Output the (x, y) coordinate of the center of the cell containing the given text.  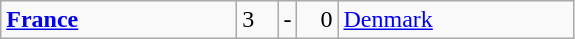
Denmark (456, 20)
- (288, 20)
3 (258, 20)
0 (318, 20)
France (119, 20)
